Locate the cell with the specified text and output its [x, y] center coordinate. 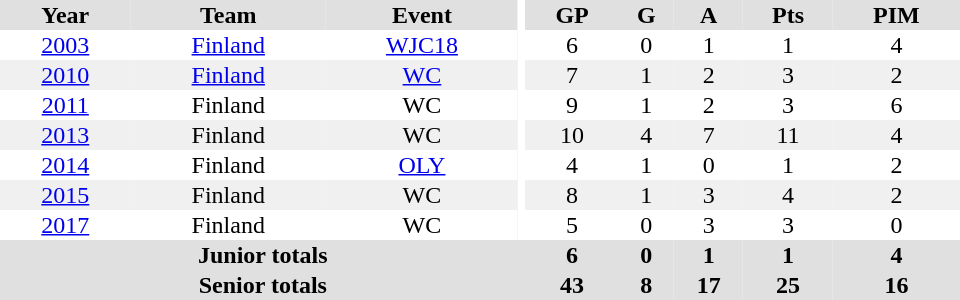
A [708, 15]
WJC18 [422, 45]
2003 [66, 45]
Year [66, 15]
2017 [66, 225]
Senior totals [263, 285]
43 [572, 285]
2011 [66, 105]
5 [572, 225]
Event [422, 15]
25 [788, 285]
2013 [66, 135]
Team [228, 15]
10 [572, 135]
11 [788, 135]
2010 [66, 75]
Pts [788, 15]
17 [708, 285]
2014 [66, 165]
2015 [66, 195]
OLY [422, 165]
Junior totals [263, 255]
G [647, 15]
16 [896, 285]
PIM [896, 15]
GP [572, 15]
9 [572, 105]
